For the text-containing cell, return its midpoint in [x, y] coordinate format. 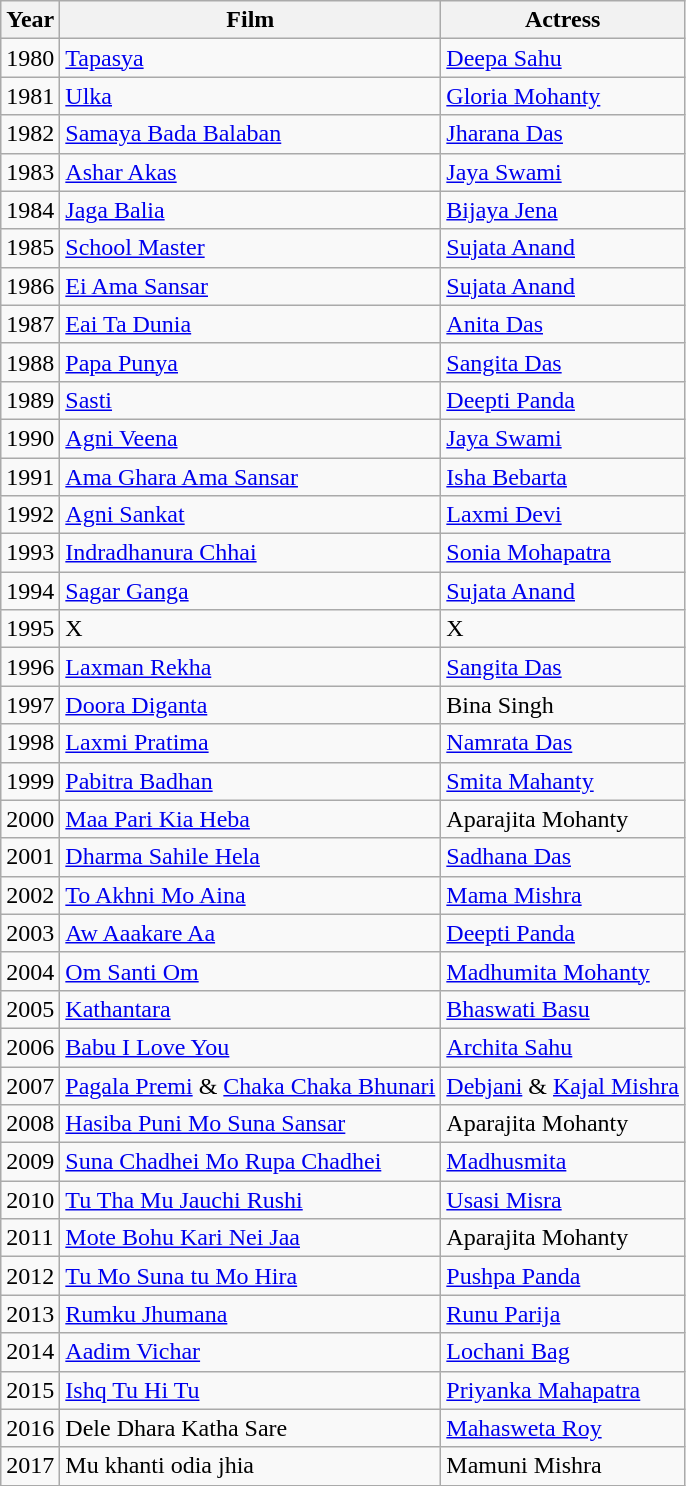
Gloria Mohanty [563, 96]
Kathantara [250, 1009]
Tu Tha Mu Jauchi Rushi [250, 1200]
2012 [30, 1276]
To Akhni Mo Aina [250, 895]
Babu I Love You [250, 1047]
Usasi Misra [563, 1200]
Papa Punya [250, 362]
Mama Mishra [563, 895]
2015 [30, 1390]
Aw Aaakare Aa [250, 933]
2001 [30, 857]
Pabitra Badhan [250, 781]
Maa Pari Kia Heba [250, 819]
1995 [30, 629]
Lochani Bag [563, 1352]
Namrata Das [563, 743]
1994 [30, 591]
1998 [30, 743]
Om Santi Om [250, 971]
1982 [30, 134]
Archita Sahu [563, 1047]
Ishq Tu Hi Tu [250, 1390]
1986 [30, 286]
1997 [30, 705]
Sagar Ganga [250, 591]
2006 [30, 1047]
1992 [30, 515]
Sasti [250, 400]
Aadim Vichar [250, 1352]
Ashar Akas [250, 172]
Mamuni Mishra [563, 1466]
1993 [30, 553]
Eai Ta Dunia [250, 324]
2014 [30, 1352]
1985 [30, 248]
Deepa Sahu [563, 58]
Pushpa Panda [563, 1276]
Madhumita Mohanty [563, 971]
1991 [30, 477]
Mote Bohu Kari Nei Jaa [250, 1238]
Runu Parija [563, 1314]
Priyanka Mahapatra [563, 1390]
Samaya Bada Balaban [250, 134]
Year [30, 20]
Sadhana Das [563, 857]
2009 [30, 1162]
1987 [30, 324]
Dele Dhara Katha Sare [250, 1428]
Laxmi Devi [563, 515]
2017 [30, 1466]
2003 [30, 933]
Bhaswati Basu [563, 1009]
Debjani & Kajal Mishra [563, 1085]
Suna Chadhei Mo Rupa Chadhei [250, 1162]
Mu khanti odia jhia [250, 1466]
2016 [30, 1428]
Sonia Mohapatra [563, 553]
2013 [30, 1314]
Dharma Sahile Hela [250, 857]
Film [250, 20]
2002 [30, 895]
Actress [563, 20]
1988 [30, 362]
School Master [250, 248]
Indradhanura Chhai [250, 553]
2000 [30, 819]
1983 [30, 172]
1981 [30, 96]
Ei Ama Sansar [250, 286]
2007 [30, 1085]
Hasiba Puni Mo Suna Sansar [250, 1124]
2005 [30, 1009]
Doora Diganta [250, 705]
1990 [30, 438]
2004 [30, 971]
Pagala Premi & Chaka Chaka Bhunari [250, 1085]
Mahasweta Roy [563, 1428]
Bina Singh [563, 705]
2008 [30, 1124]
Rumku Jhumana [250, 1314]
2011 [30, 1238]
1984 [30, 210]
Bijaya Jena [563, 210]
1989 [30, 400]
1996 [30, 667]
Jaga Balia [250, 210]
1980 [30, 58]
Isha Bebarta [563, 477]
Tu Mo Suna tu Mo Hira [250, 1276]
Jharana Das [563, 134]
Ama Ghara Ama Sansar [250, 477]
Laxman Rekha [250, 667]
Laxmi Pratima [250, 743]
Anita Das [563, 324]
2010 [30, 1200]
Tapasya [250, 58]
Ulka [250, 96]
Madhusmita [563, 1162]
1999 [30, 781]
Smita Mahanty [563, 781]
Agni Veena [250, 438]
Agni Sankat [250, 515]
